Scan for the cell matching the given text and deliver its [X, Y] coordinate at center. 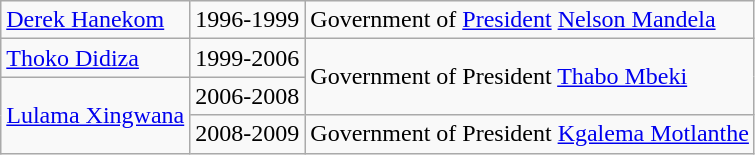
Government of President Kgalema Motlanthe [530, 134]
Thoko Didiza [96, 58]
Government of President Nelson Mandela [530, 20]
1996-1999 [248, 20]
Lulama Xingwana [96, 115]
1999-2006 [248, 58]
Derek Hanekom [96, 20]
2006-2008 [248, 96]
2008-2009 [248, 134]
Government of President Thabo Mbeki [530, 77]
